Search for the cell housing the specified text and yield its [x, y] center coordinate. 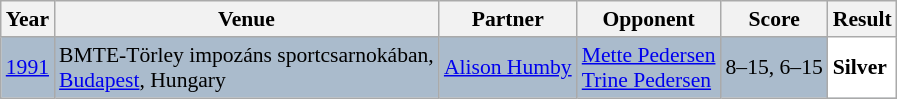
Mette Pedersen Trine Pedersen [649, 68]
Opponent [649, 19]
Result [862, 19]
Silver [862, 68]
Year [28, 19]
Score [774, 19]
Venue [246, 19]
BMTE-Törley impozáns sportcsarnokában, Budapest, Hungary [246, 68]
Partner [508, 19]
8–15, 6–15 [774, 68]
Alison Humby [508, 68]
1991 [28, 68]
